Find where the given text appears and provide that cell's center as [x, y] coordinate. 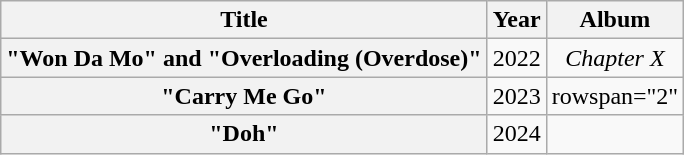
"Won Da Mo" and "Overloading (Overdose)" [244, 58]
"Carry Me Go" [244, 96]
2023 [516, 96]
"Doh" [244, 134]
Album [615, 20]
rowspan="2" [615, 96]
Title [244, 20]
Chapter X [615, 58]
Year [516, 20]
2024 [516, 134]
2022 [516, 58]
